Return [X, Y] of the center of cell containing provided text 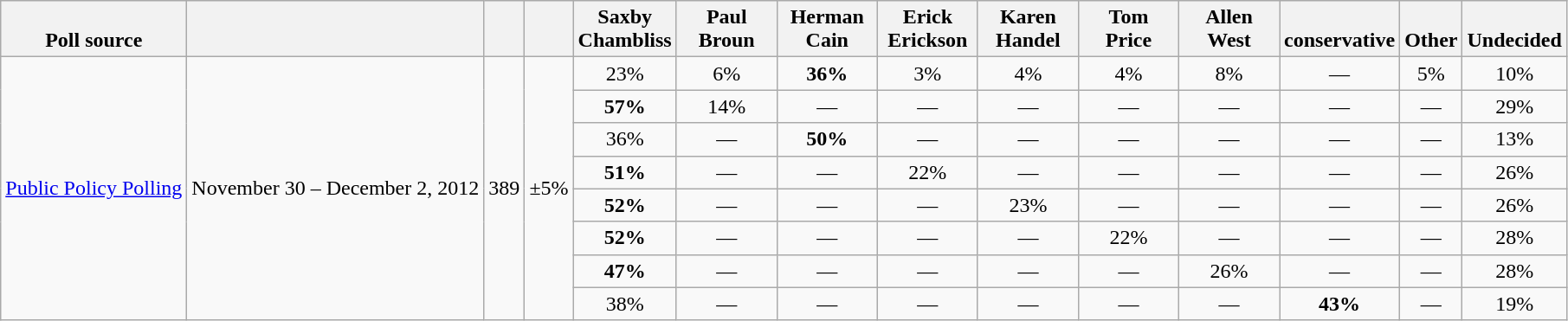
±5% [549, 189]
3% [927, 74]
PaulBroun [726, 29]
Undecided [1514, 29]
50% [827, 139]
Poll source [94, 29]
TomPrice [1128, 29]
389 [504, 189]
Public Policy Polling [94, 189]
ErickErickson [927, 29]
14% [726, 106]
51% [625, 172]
38% [625, 304]
29% [1514, 106]
November 30 – December 2, 2012 [336, 189]
SaxbyChambliss [625, 29]
HermanCain [827, 29]
57% [625, 106]
47% [625, 271]
5% [1431, 74]
8% [1229, 74]
KarenHandel [1028, 29]
conservative [1340, 29]
10% [1514, 74]
43% [1340, 304]
Other [1431, 29]
13% [1514, 139]
19% [1514, 304]
6% [726, 74]
AllenWest [1229, 29]
